Find where the given text appears and provide that cell's center as [X, Y] coordinate. 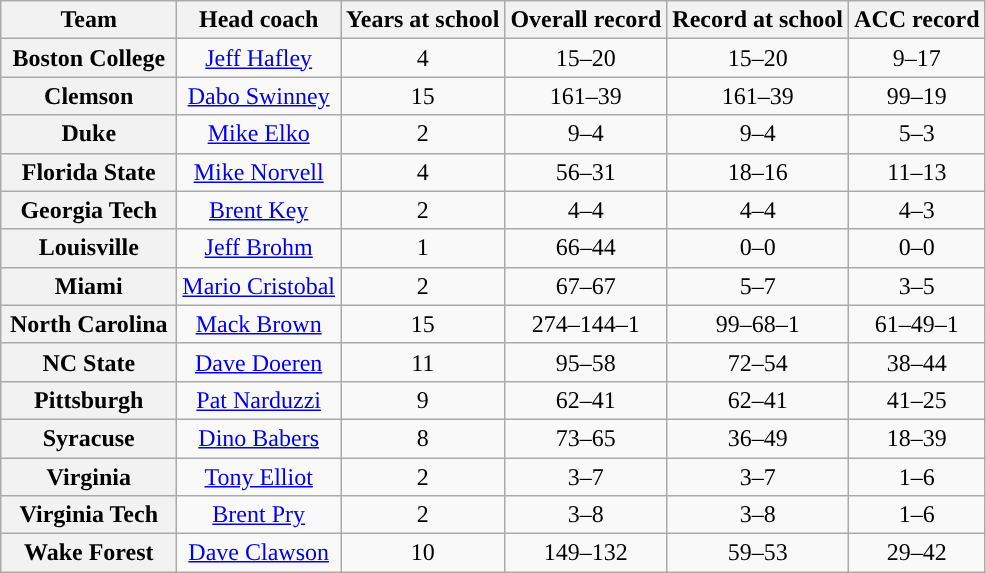
Team [89, 20]
29–42 [918, 553]
9–17 [918, 58]
Head coach [259, 20]
NC State [89, 362]
Tony Elliot [259, 477]
38–44 [918, 362]
Jeff Hafley [259, 58]
Jeff Brohm [259, 248]
Dabo Swinney [259, 96]
Mack Brown [259, 324]
Mike Elko [259, 134]
Pat Narduzzi [259, 400]
41–25 [918, 400]
3–5 [918, 286]
73–65 [586, 438]
Boston College [89, 58]
61–49–1 [918, 324]
Clemson [89, 96]
95–58 [586, 362]
149–132 [586, 553]
Virginia [89, 477]
56–31 [586, 172]
1 [423, 248]
9 [423, 400]
18–16 [758, 172]
67–67 [586, 286]
66–44 [586, 248]
10 [423, 553]
5–3 [918, 134]
5–7 [758, 286]
Brent Key [259, 210]
Georgia Tech [89, 210]
Syracuse [89, 438]
Wake Forest [89, 553]
Overall record [586, 20]
11–13 [918, 172]
Dave Clawson [259, 553]
Years at school [423, 20]
59–53 [758, 553]
Dave Doeren [259, 362]
Duke [89, 134]
Mike Norvell [259, 172]
Pittsburgh [89, 400]
Mario Cristobal [259, 286]
11 [423, 362]
72–54 [758, 362]
Dino Babers [259, 438]
36–49 [758, 438]
Virginia Tech [89, 515]
North Carolina [89, 324]
Record at school [758, 20]
8 [423, 438]
ACC record [918, 20]
Miami [89, 286]
Florida State [89, 172]
99–19 [918, 96]
274–144–1 [586, 324]
4–3 [918, 210]
Louisville [89, 248]
Brent Pry [259, 515]
99–68–1 [758, 324]
18–39 [918, 438]
